Return the [x, y] coordinate for the center point of the cell that contains the specified text.  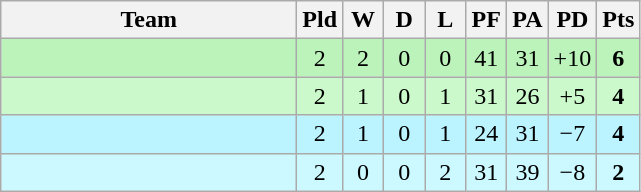
Pts [618, 20]
−7 [572, 134]
PA [528, 20]
PD [572, 20]
PF [486, 20]
−8 [572, 172]
Team [149, 20]
Pld [320, 20]
W [364, 20]
41 [486, 58]
+5 [572, 96]
39 [528, 172]
6 [618, 58]
D [404, 20]
26 [528, 96]
L [446, 20]
24 [486, 134]
+10 [572, 58]
